Output the [X, Y] coordinate of the center of the cell containing the given text.  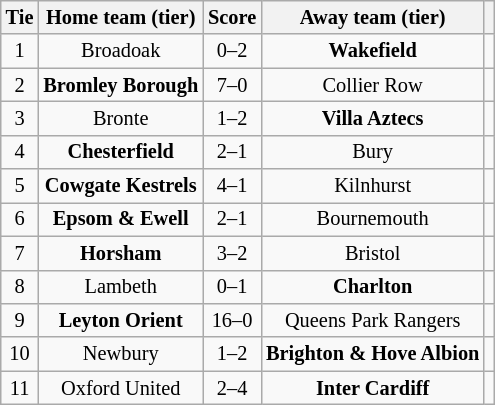
Kilnhurst [372, 186]
0–1 [232, 287]
Wakefield [372, 51]
Tie [20, 17]
16–0 [232, 320]
11 [20, 388]
Bournemouth [372, 219]
5 [20, 186]
Score [232, 17]
Broadoak [120, 51]
Oxford United [120, 388]
2 [20, 85]
Cowgate Kestrels [120, 186]
7–0 [232, 85]
Away team (tier) [372, 17]
0–2 [232, 51]
Epsom & Ewell [120, 219]
Bristol [372, 253]
4 [20, 152]
Chesterfield [120, 152]
Newbury [120, 354]
Lambeth [120, 287]
1 [20, 51]
Bronte [120, 118]
3 [20, 118]
7 [20, 253]
2–4 [232, 388]
Collier Row [372, 85]
8 [20, 287]
3–2 [232, 253]
Leyton Orient [120, 320]
Horsham [120, 253]
Brighton & Hove Albion [372, 354]
4–1 [232, 186]
Home team (tier) [120, 17]
9 [20, 320]
6 [20, 219]
Charlton [372, 287]
Villa Aztecs [372, 118]
Queens Park Rangers [372, 320]
10 [20, 354]
Inter Cardiff [372, 388]
Bury [372, 152]
Bromley Borough [120, 85]
